Output the [X, Y] coordinate of the center of the cell containing the given text.  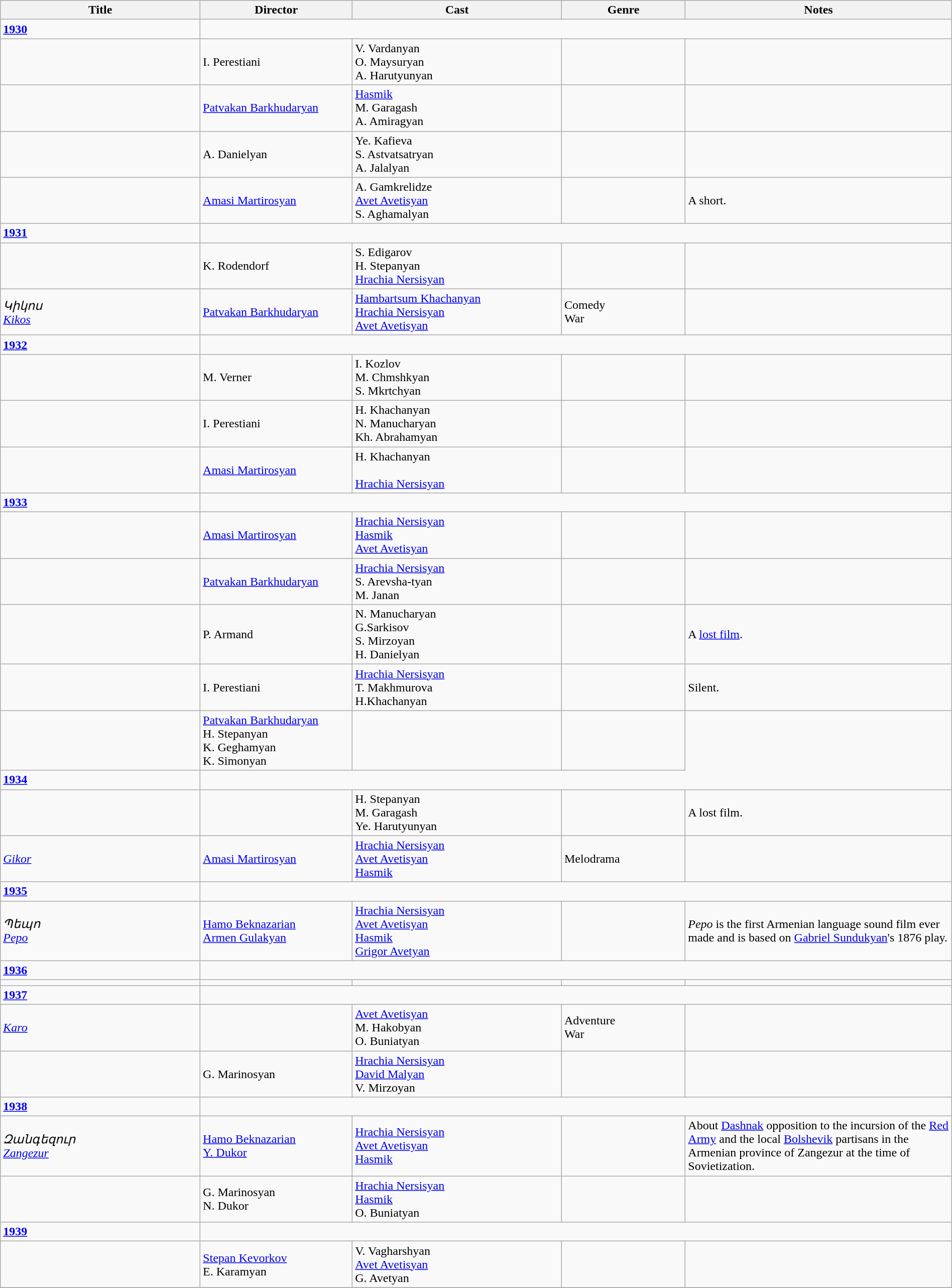
Hrachia NersisyanAvet AvetisyanHasmik [457, 1146]
K. Rodendorf [276, 266]
ԿիկոսKikos [100, 312]
Stepan Kevorkov E. Karamyan [276, 1264]
A. Gamkrelidze Avet Avetisyan S. Aghamalyan [457, 200]
Hrachia Nersisyan David Malyan V. Mirzoyan [457, 1074]
Notes [818, 10]
ԶանգեզուրZangezur [100, 1146]
1932 [100, 344]
Director [276, 10]
Title [100, 10]
1930 [100, 29]
H. Stepanyan M. Garagash Ye. Harutyunyan [457, 812]
H. Khachanyan Hrachia Nersisyan [457, 470]
Hrachia Nersisyan Hasmik Avet Avetisyan [457, 535]
1939 [100, 1232]
Hambartsum KhachanyanHrachia NersisyanAvet Avetisyan [457, 312]
1931 [100, 233]
Karo [100, 1027]
1935 [100, 891]
Hrachia Nersisyan S. Arevsha-tyan M. Janan [457, 581]
Hasmik M. Garagash A. Amiragyan [457, 108]
Comedy War [623, 312]
Melodrama [623, 859]
Adventure War [623, 1027]
G. Marinosyan [276, 1074]
1937 [100, 995]
A short. [818, 200]
Hamo Beknazarian Y. Dukor [276, 1146]
Hamo BeknazarianArmen Gulakyan [276, 931]
I. Kozlov M. Chmshkyan S. Mkrtchyan [457, 377]
A. Danielyan [276, 154]
Silent. [818, 687]
M. Verner [276, 377]
P. Armand [276, 635]
1936 [100, 970]
Cast [457, 10]
Hrachia Nersisyan T. Makhmurova H.Khachanyan [457, 687]
Gikor [100, 859]
N. Manucharyan G.Sarkisov S. Mirzoyan H. Danielyan [457, 635]
Genre [623, 10]
V. Vardanyan O. Maysuryan A. Harutyunyan [457, 62]
1934 [100, 780]
Hrachia NersisyanAvet AvetisyanHasmikGrigor Avetyan [457, 931]
Ye. Kafieva S. Astvatsatryan A. Jalalyan [457, 154]
Hrachia Nersisyan Hasmik O. Buniatyan [457, 1199]
Avet Avetisyan M. Hakobyan O. Buniatyan [457, 1027]
S. Edigarov H. Stepanyan Hrachia Nersisyan [457, 266]
G. Marinosyan N. Dukor [276, 1199]
Pepo is the first Armenian language sound film ever made and is based on Gabriel Sundukyan's 1876 play. [818, 931]
Patvakan Barkhudaryan H. Stepanyan K. Geghamyan K. Simonyan [276, 740]
1938 [100, 1107]
1933 [100, 503]
V. Vagharshyan Avet Avetisyan G. Avetyan [457, 1264]
H. Khachanyan N. Manucharyan Kh. Abrahamyan [457, 423]
Hrachia Nersisyan Avet Avetisyan Hasmik [457, 859]
ՊեպոPepo [100, 931]
